Output the (X, Y) coordinate of the center of the cell containing the given text.  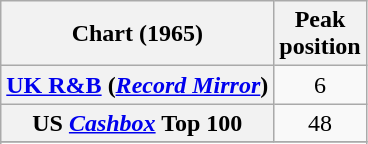
48 (320, 123)
6 (320, 85)
UK R&B (Record Mirror) (138, 85)
Chart (1965) (138, 34)
US Cashbox Top 100 (138, 123)
Peakposition (320, 34)
